Capture the cell that displays the provided text and extract its (x, y) central coordinate. 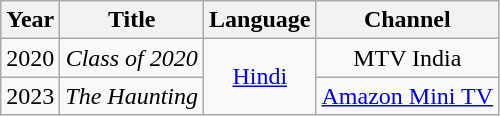
2023 (30, 96)
Channel (408, 20)
Title (132, 20)
Hindi (260, 77)
Year (30, 20)
MTV India (408, 58)
Language (260, 20)
Class of 2020 (132, 58)
Amazon Mini TV (408, 96)
The Haunting (132, 96)
2020 (30, 58)
